Output the (x, y) coordinate of the center of the cell containing the given text.  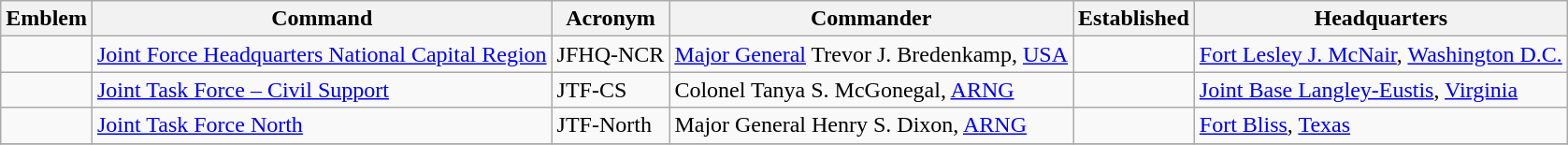
JTF-CS (611, 90)
Acronym (611, 19)
Command (322, 19)
Fort Lesley J. McNair, Washington D.C. (1380, 54)
Joint Force Headquarters National Capital Region (322, 54)
Joint Base Langley-Eustis, Virginia (1380, 90)
JFHQ-NCR (611, 54)
Joint Task Force – Civil Support (322, 90)
Major General Trevor J. Bredenkamp, USA (871, 54)
JTF-North (611, 125)
Colonel Tanya S. McGonegal, ARNG (871, 90)
Joint Task Force North (322, 125)
Commander (871, 19)
Established (1134, 19)
Headquarters (1380, 19)
Emblem (47, 19)
Fort Bliss, Texas (1380, 125)
Major General Henry S. Dixon, ARNG (871, 125)
